From the cell containing the given text, extract its center point as [x, y] coordinate. 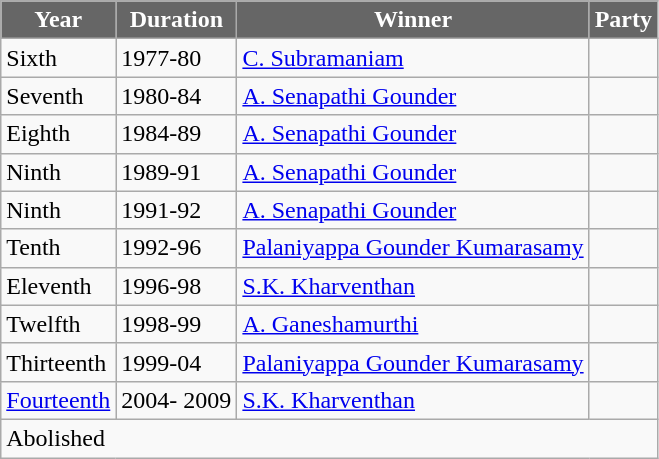
Fourteenth [58, 400]
1992-96 [176, 248]
1980-84 [176, 96]
Eleventh [58, 286]
Eighth [58, 134]
1996-98 [176, 286]
1998-99 [176, 324]
Year [58, 20]
A. Ganeshamurthi [413, 324]
1991-92 [176, 210]
Winner [413, 20]
1989-91 [176, 172]
Thirteenth [58, 362]
Duration [176, 20]
Abolished [330, 438]
Sixth [58, 58]
Seventh [58, 96]
1999-04 [176, 362]
Tenth [58, 248]
Twelfth [58, 324]
1977-80 [176, 58]
C. Subramaniam [413, 58]
Party [623, 20]
2004- 2009 [176, 400]
1984-89 [176, 134]
